Scan for the cell matching the given text and deliver its (X, Y) coordinate at center. 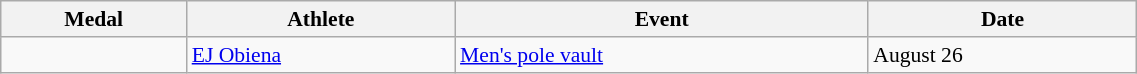
Athlete (321, 19)
Event (662, 19)
EJ Obiena (321, 55)
August 26 (1002, 55)
Medal (94, 19)
Men's pole vault (662, 55)
Date (1002, 19)
